Output the [x, y] coordinate of the center of the cell containing the given text.  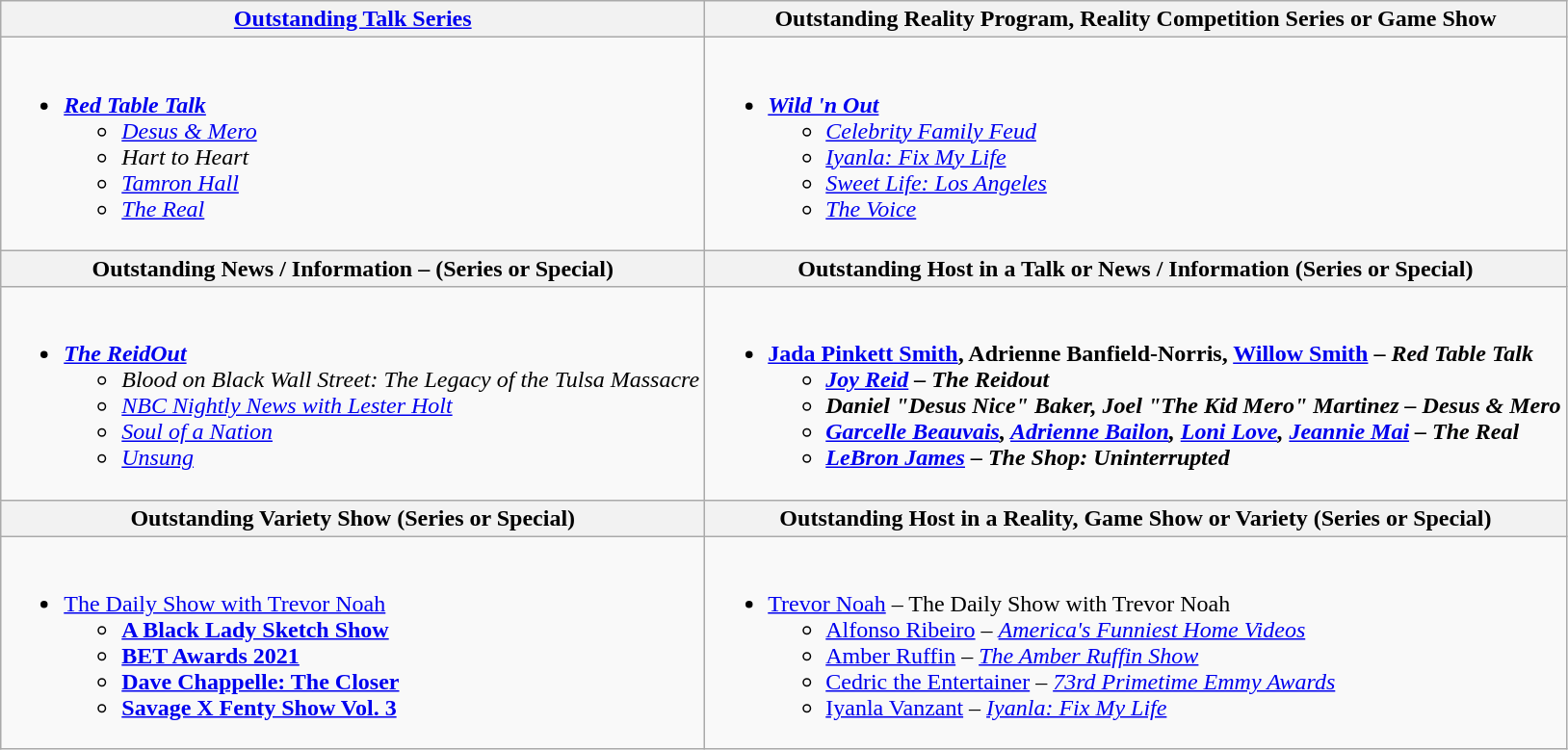
Outstanding News / Information – (Series or Special) [353, 269]
Outstanding Talk Series [353, 19]
Outstanding Reality Program, Reality Competition Series or Game Show [1136, 19]
The Daily Show with Trevor NoahA Black Lady Sketch ShowBET Awards 2021Dave Chappelle: The CloserSavage X Fenty Show Vol. 3 [353, 643]
Outstanding Host in a Talk or News / Information (Series or Special) [1136, 269]
Red Table TalkDesus & MeroHart to HeartTamron HallThe Real [353, 144]
Outstanding Variety Show (Series or Special) [353, 518]
The ReidOutBlood on Black Wall Street: The Legacy of the Tulsa MassacreNBC Nightly News with Lester HoltSoul of a NationUnsung [353, 393]
Outstanding Host in a Reality, Game Show or Variety (Series or Special) [1136, 518]
Wild 'n OutCelebrity Family FeudIyanla: Fix My LifeSweet Life: Los AngelesThe Voice [1136, 144]
